Find where the given text appears and provide that cell's center as (x, y) coordinate. 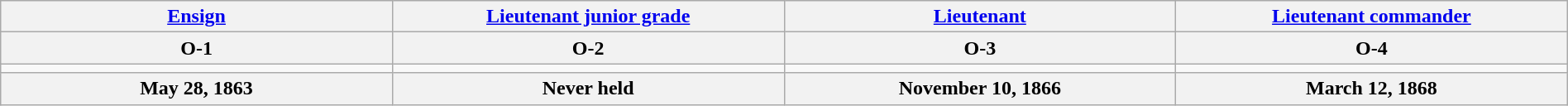
Lieutenant commander (1372, 17)
O-2 (588, 48)
March 12, 1868 (1372, 89)
May 28, 1863 (197, 89)
Lieutenant junior grade (588, 17)
Ensign (197, 17)
Lieutenant (980, 17)
O-1 (197, 48)
O-3 (980, 48)
Never held (588, 89)
November 10, 1866 (980, 89)
O-4 (1372, 48)
